Provide the [X, Y] coordinate of the cell's center where the given text is located.  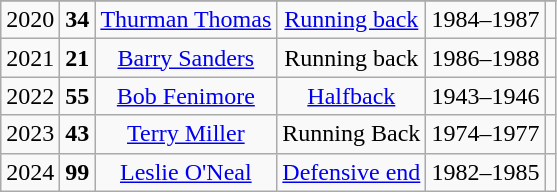
2022 [30, 96]
Leslie O'Neal [186, 172]
2023 [30, 134]
Defensive end [352, 172]
1974–1977 [486, 134]
1943–1946 [486, 96]
1982–1985 [486, 172]
2021 [30, 58]
21 [78, 58]
43 [78, 134]
2020 [30, 20]
Barry Sanders [186, 58]
99 [78, 172]
Running Back [352, 134]
Halfback [352, 96]
1986–1988 [486, 58]
Thurman Thomas [186, 20]
Terry Miller [186, 134]
Bob Fenimore [186, 96]
34 [78, 20]
1984–1987 [486, 20]
2024 [30, 172]
55 [78, 96]
